Find where the given text appears and provide that cell's center as [X, Y] coordinate. 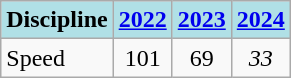
2023 [202, 20]
101 [142, 58]
Discipline [57, 20]
33 [260, 58]
Speed [57, 58]
2022 [142, 20]
2024 [260, 20]
69 [202, 58]
